For the text-containing cell, return its midpoint in (X, Y) coordinate format. 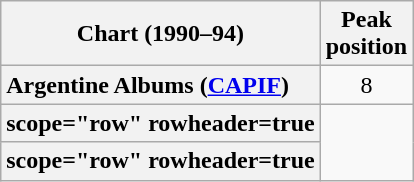
Argentine Albums (CAPIF) (160, 85)
Peakposition (366, 34)
8 (366, 85)
Chart (1990–94) (160, 34)
